From the cell containing the given text, extract its center point as [X, Y] coordinate. 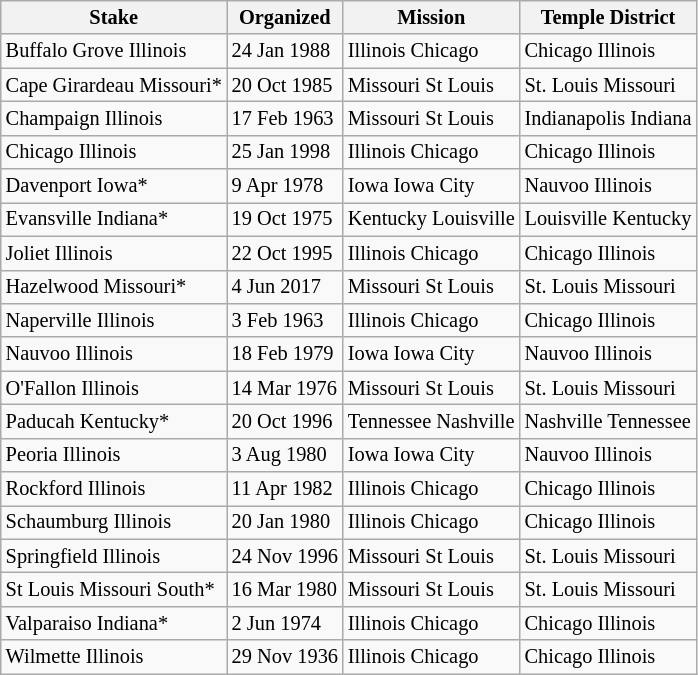
3 Aug 1980 [285, 455]
22 Oct 1995 [285, 253]
Tennessee Nashville [432, 421]
20 Jan 1980 [285, 522]
Peoria Illinois [114, 455]
17 Feb 1963 [285, 118]
4 Jun 2017 [285, 287]
20 Oct 1985 [285, 85]
20 Oct 1996 [285, 421]
Paducah Kentucky* [114, 421]
Wilmette Illinois [114, 657]
Organized [285, 17]
Springfield Illinois [114, 556]
2 Jun 1974 [285, 623]
25 Jan 1998 [285, 152]
11 Apr 1982 [285, 489]
Cape Girardeau Missouri* [114, 85]
Champaign Illinois [114, 118]
24 Jan 1988 [285, 51]
Indianapolis Indiana [608, 118]
14 Mar 1976 [285, 388]
O'Fallon Illinois [114, 388]
18 Feb 1979 [285, 354]
St Louis Missouri South* [114, 589]
Joliet Illinois [114, 253]
16 Mar 1980 [285, 589]
19 Oct 1975 [285, 219]
24 Nov 1996 [285, 556]
29 Nov 1936 [285, 657]
Stake [114, 17]
Evansville Indiana* [114, 219]
Mission [432, 17]
Hazelwood Missouri* [114, 287]
Naperville Illinois [114, 320]
Davenport Iowa* [114, 186]
Schaumburg Illinois [114, 522]
Buffalo Grove Illinois [114, 51]
Louisville Kentucky [608, 219]
3 Feb 1963 [285, 320]
Temple District [608, 17]
Valparaiso Indiana* [114, 623]
Nashville Tennessee [608, 421]
Kentucky Louisville [432, 219]
9 Apr 1978 [285, 186]
Rockford Illinois [114, 489]
